For the text-containing cell, return its midpoint in [x, y] coordinate format. 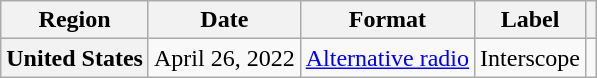
April 26, 2022 [224, 58]
Format [387, 20]
Region [75, 20]
Alternative radio [387, 58]
Label [530, 20]
Interscope [530, 58]
United States [75, 58]
Date [224, 20]
